Extract the [X, Y] coordinate from the center of the cell holding the provided text.  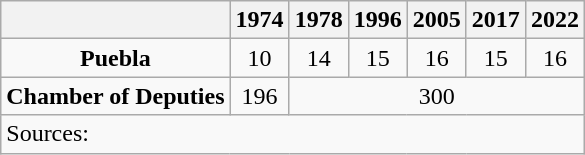
2005 [436, 20]
1996 [378, 20]
300 [436, 96]
Sources: [293, 134]
2022 [554, 20]
Chamber of Deputies [116, 96]
14 [318, 58]
2017 [496, 20]
1978 [318, 20]
196 [260, 96]
10 [260, 58]
1974 [260, 20]
Puebla [116, 58]
